For the text-containing cell, return its midpoint in [x, y] coordinate format. 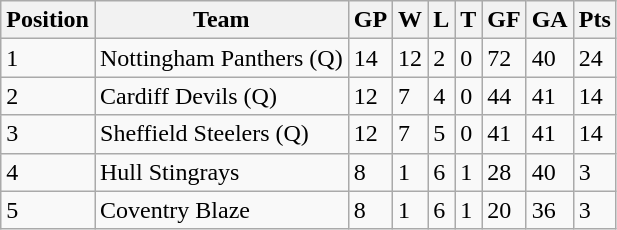
Team [221, 20]
Hull Stingrays [221, 172]
Sheffield Steelers (Q) [221, 134]
GF [504, 20]
36 [550, 210]
T [468, 20]
L [442, 20]
W [410, 20]
Pts [594, 20]
GA [550, 20]
Position [48, 20]
Coventry Blaze [221, 210]
24 [594, 58]
44 [504, 96]
Nottingham Panthers (Q) [221, 58]
28 [504, 172]
72 [504, 58]
20 [504, 210]
Cardiff Devils (Q) [221, 96]
GP [370, 20]
